Provide the [x, y] coordinate of the cell's center where the given text is located.  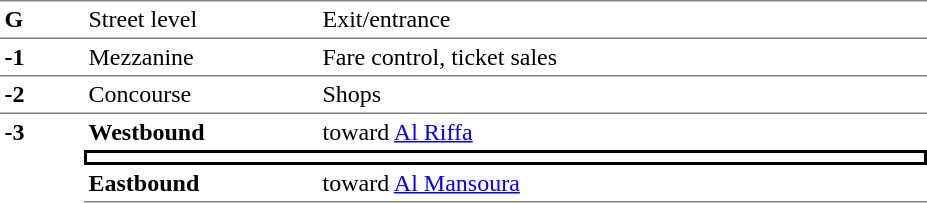
-3 [42, 157]
G [42, 20]
Exit/entrance [622, 20]
Eastbound [201, 184]
Mezzanine [201, 58]
Shops [622, 94]
-1 [42, 58]
Fare control, ticket sales [622, 58]
Concourse [201, 94]
-2 [42, 94]
Westbound [201, 131]
Street level [201, 20]
toward Al Mansoura [622, 184]
toward Al Riffa [622, 131]
